Locate the cell with the specified text and output its (X, Y) center coordinate. 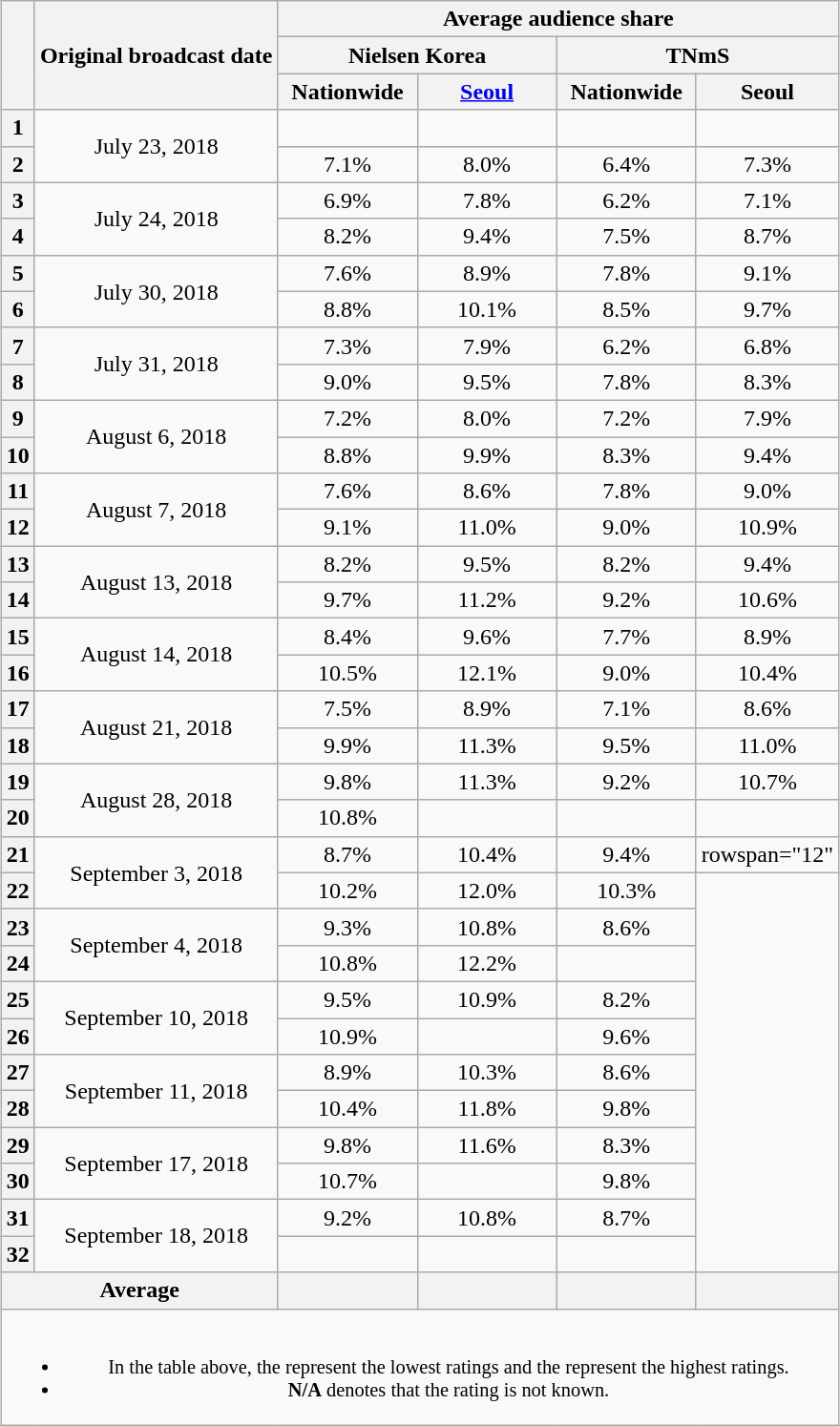
24 (17, 963)
Nielsen Korea (417, 55)
September 18, 2018 (157, 1236)
6.9% (347, 200)
August 6, 2018 (157, 436)
August 14, 2018 (157, 655)
12.1% (487, 673)
21 (17, 854)
5 (17, 273)
September 10, 2018 (157, 1017)
September 3, 2018 (157, 872)
7.7% (626, 637)
10.6% (767, 600)
22 (17, 891)
19 (17, 782)
12 (17, 528)
10.1% (487, 309)
29 (17, 1145)
September 11, 2018 (157, 1091)
September 4, 2018 (157, 945)
Original broadcast date (157, 55)
8 (17, 382)
27 (17, 1073)
3 (17, 200)
11 (17, 492)
14 (17, 600)
16 (17, 673)
July 24, 2018 (157, 219)
11.2% (487, 600)
30 (17, 1182)
Average (139, 1290)
2 (17, 164)
20 (17, 818)
17 (17, 709)
31 (17, 1218)
1 (17, 128)
25 (17, 999)
11.8% (487, 1109)
July 31, 2018 (157, 364)
August 7, 2018 (157, 510)
July 23, 2018 (157, 146)
28 (17, 1109)
August 13, 2018 (157, 582)
Average audience share (558, 19)
23 (17, 927)
10.2% (347, 891)
12.0% (487, 891)
13 (17, 564)
18 (17, 745)
11.6% (487, 1145)
26 (17, 1036)
July 30, 2018 (157, 291)
4 (17, 237)
August 21, 2018 (157, 727)
12.2% (487, 963)
September 17, 2018 (157, 1164)
8.4% (347, 637)
August 28, 2018 (157, 800)
6.4% (626, 164)
6 (17, 309)
7 (17, 346)
TNmS (698, 55)
32 (17, 1254)
9.3% (347, 927)
15 (17, 637)
10.5% (347, 673)
rowspan="12" (767, 854)
9 (17, 418)
6.8% (767, 346)
10 (17, 455)
8.5% (626, 309)
In the table above, the represent the lowest ratings and the represent the highest ratings.N/A denotes that the rating is not known. (420, 1367)
